Extract the (X, Y) coordinate from the center of the cell holding the provided text.  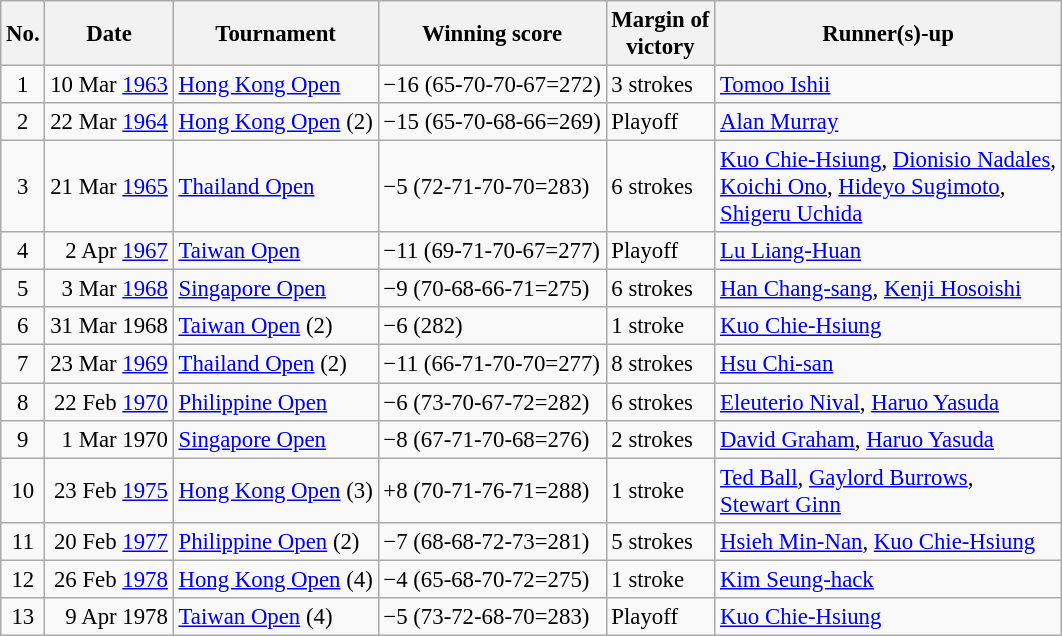
Taiwan Open (276, 251)
−11 (69-71-70-67=277) (492, 251)
−5 (72-71-70-70=283) (492, 187)
Winning score (492, 34)
No. (23, 34)
David Graham, Haruo Yasuda (888, 439)
−8 (67-71-70-68=276) (492, 439)
−4 (65-68-70-72=275) (492, 579)
23 Feb 1975 (109, 490)
20 Feb 1977 (109, 541)
Hong Kong Open (3) (276, 490)
Taiwan Open (4) (276, 617)
12 (23, 579)
Hong Kong Open (2) (276, 122)
8 strokes (660, 364)
Han Chang-sang, Kenji Hosoishi (888, 289)
Kuo Chie-Hsiung, Dionisio Nadales, Koichi Ono, Hideyo Sugimoto, Shigeru Uchida (888, 187)
Margin ofvictory (660, 34)
2 Apr 1967 (109, 251)
−7 (68-68-72-73=281) (492, 541)
Hsieh Min-Nan, Kuo Chie-Hsiung (888, 541)
Runner(s)-up (888, 34)
2 strokes (660, 439)
Eleuterio Nival, Haruo Yasuda (888, 402)
26 Feb 1978 (109, 579)
Alan Murray (888, 122)
3 Mar 1968 (109, 289)
1 Mar 1970 (109, 439)
Philippine Open (276, 402)
Philippine Open (2) (276, 541)
−15 (65-70-68-66=269) (492, 122)
3 (23, 187)
−5 (73-72-68-70=283) (492, 617)
7 (23, 364)
13 (23, 617)
31 Mar 1968 (109, 327)
−6 (73-70-67-72=282) (492, 402)
8 (23, 402)
−6 (282) (492, 327)
23 Mar 1969 (109, 364)
Hsu Chi-san (888, 364)
9 (23, 439)
5 strokes (660, 541)
22 Mar 1964 (109, 122)
3 strokes (660, 85)
Ted Ball, Gaylord Burrows, Stewart Ginn (888, 490)
22 Feb 1970 (109, 402)
+8 (70-71-76-71=288) (492, 490)
5 (23, 289)
6 (23, 327)
9 Apr 1978 (109, 617)
Thailand Open (276, 187)
Hong Kong Open (4) (276, 579)
Taiwan Open (2) (276, 327)
10 (23, 490)
Tournament (276, 34)
Lu Liang-Huan (888, 251)
10 Mar 1963 (109, 85)
4 (23, 251)
−9 (70-68-66-71=275) (492, 289)
−16 (65-70-70-67=272) (492, 85)
Tomoo Ishii (888, 85)
11 (23, 541)
Hong Kong Open (276, 85)
1 (23, 85)
2 (23, 122)
Kim Seung-hack (888, 579)
Thailand Open (2) (276, 364)
21 Mar 1965 (109, 187)
−11 (66-71-70-70=277) (492, 364)
Date (109, 34)
